Scan for the cell matching the given text and deliver its (X, Y) coordinate at center. 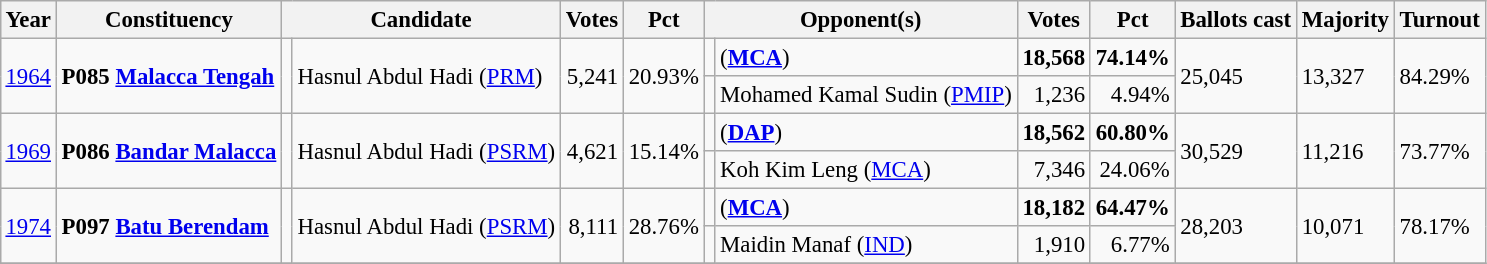
18,562 (1054, 133)
1969 (28, 152)
18,182 (1054, 208)
Year (28, 20)
Hasnul Abdul Hadi (PRM) (426, 76)
P097 Batu Berendam (168, 226)
Constituency (168, 20)
4.94% (1132, 95)
28.76% (664, 226)
4,621 (592, 152)
Mohamed Kamal Sudin (PMIP) (866, 95)
28,203 (1236, 226)
6.77% (1132, 245)
78.17% (1440, 226)
7,346 (1054, 170)
11,216 (1345, 152)
64.47% (1132, 208)
Maidin Manaf (IND) (866, 245)
5,241 (592, 76)
Candidate (422, 20)
24.06% (1132, 170)
73.77% (1440, 152)
1974 (28, 226)
(DAP) (866, 133)
25,045 (1236, 76)
Turnout (1440, 20)
P086 Bandar Malacca (168, 152)
1,236 (1054, 95)
18,568 (1054, 57)
84.29% (1440, 76)
Ballots cast (1236, 20)
13,327 (1345, 76)
8,111 (592, 226)
10,071 (1345, 226)
Koh Kim Leng (MCA) (866, 170)
60.80% (1132, 133)
30,529 (1236, 152)
20.93% (664, 76)
Opponent(s) (860, 20)
15.14% (664, 152)
Majority (1345, 20)
1964 (28, 76)
74.14% (1132, 57)
P085 Malacca Tengah (168, 76)
1,910 (1054, 245)
